Provide the [X, Y] coordinate of the cell's center where the given text is located.  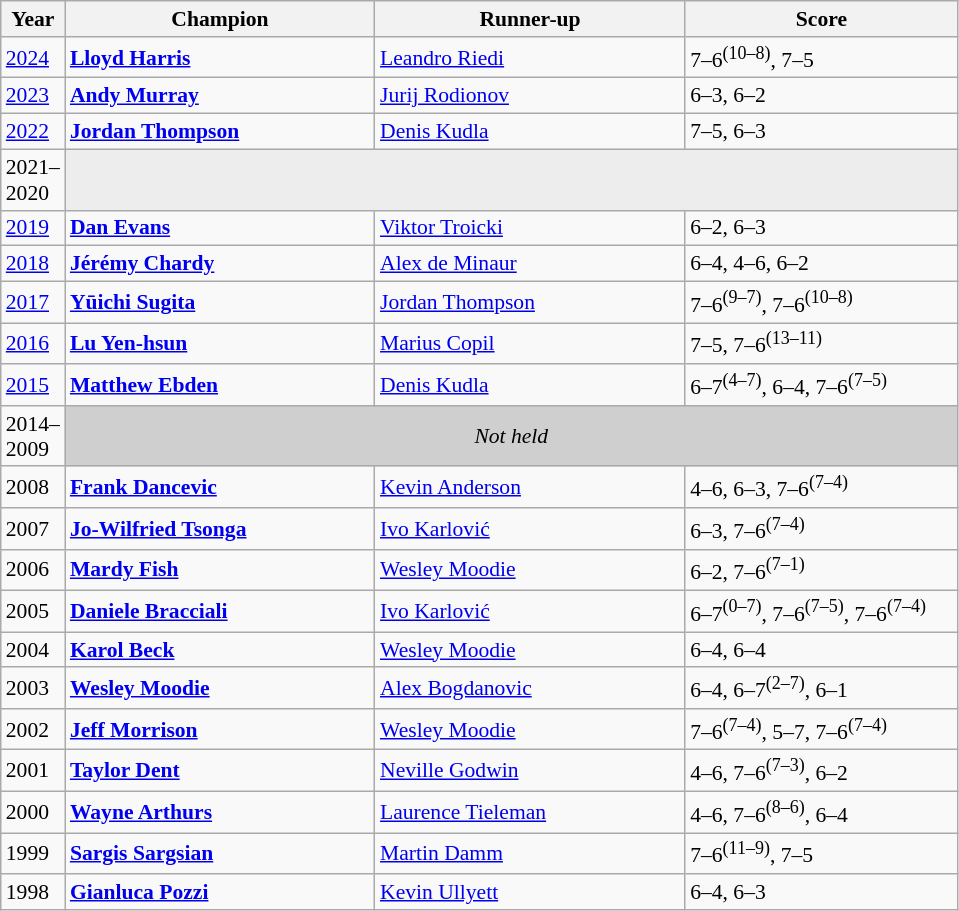
2024 [33, 58]
Not held [512, 436]
Year [33, 19]
4–6, 7–6(8–6), 6–4 [822, 812]
Alex de Minaur [530, 264]
2002 [33, 730]
Lu Yen-hsun [220, 344]
2005 [33, 612]
2014–2009 [33, 436]
Yūichi Sugita [220, 302]
Runner-up [530, 19]
Jérémy Chardy [220, 264]
2022 [33, 132]
2017 [33, 302]
6–4, 6–3 [822, 892]
7–6(7–4), 5–7, 7–6(7–4) [822, 730]
2015 [33, 384]
6–3, 6–2 [822, 96]
Karol Beck [220, 650]
2019 [33, 228]
2007 [33, 528]
Matthew Ebden [220, 384]
7–6(9–7), 7–6(10–8) [822, 302]
4–6, 7–6(7–3), 6–2 [822, 770]
1998 [33, 892]
Frank Dancevic [220, 488]
2004 [33, 650]
2001 [33, 770]
Wayne Arthurs [220, 812]
Kevin Ullyett [530, 892]
Daniele Bracciali [220, 612]
7–6(11–9), 7–5 [822, 854]
6–7(4–7), 6–4, 7–6(7–5) [822, 384]
Jurij Rodionov [530, 96]
Viktor Troicki [530, 228]
2016 [33, 344]
6–4, 6–4 [822, 650]
6–4, 6–7(2–7), 6–1 [822, 688]
2003 [33, 688]
Martin Damm [530, 854]
Kevin Anderson [530, 488]
Jeff Morrison [220, 730]
7–5, 6–3 [822, 132]
6–4, 4–6, 6–2 [822, 264]
Marius Copil [530, 344]
Jo-Wilfried Tsonga [220, 528]
Taylor Dent [220, 770]
2000 [33, 812]
7–6(10–8), 7–5 [822, 58]
2008 [33, 488]
6–2, 7–6(7–1) [822, 570]
2021–2020 [33, 180]
Leandro Riedi [530, 58]
Score [822, 19]
Gianluca Pozzi [220, 892]
Champion [220, 19]
4–6, 6–3, 7–6(7–4) [822, 488]
Alex Bogdanovic [530, 688]
7–5, 7–6(13–11) [822, 344]
2018 [33, 264]
Laurence Tieleman [530, 812]
Dan Evans [220, 228]
1999 [33, 854]
Neville Godwin [530, 770]
6–2, 6–3 [822, 228]
2023 [33, 96]
6–7(0–7), 7–6(7–5), 7–6(7–4) [822, 612]
Lloyd Harris [220, 58]
6–3, 7–6(7–4) [822, 528]
2006 [33, 570]
Sargis Sargsian [220, 854]
Mardy Fish [220, 570]
Andy Murray [220, 96]
